Provide the (x, y) coordinate of the cell's center where the given text is located.  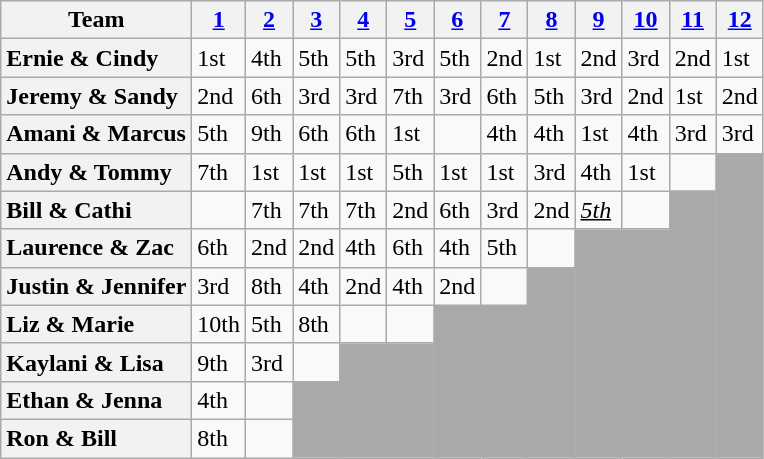
2 (270, 20)
8 (552, 20)
Bill & Cathi (96, 210)
1 (219, 20)
Kaylani & Lisa (96, 362)
Amani & Marcus (96, 134)
9 (598, 20)
Ethan & Jenna (96, 400)
11 (692, 20)
10 (646, 20)
Laurence & Zac (96, 248)
Team (96, 20)
4 (364, 20)
6 (458, 20)
Jeremy & Sandy (96, 96)
Ron & Bill (96, 438)
10th (219, 324)
5 (410, 20)
7 (504, 20)
Andy & Tommy (96, 172)
Ernie & Cindy (96, 58)
12 (740, 20)
Justin & Jennifer (96, 286)
Liz & Marie (96, 324)
3 (316, 20)
